For the text-containing cell, return its midpoint in [x, y] coordinate format. 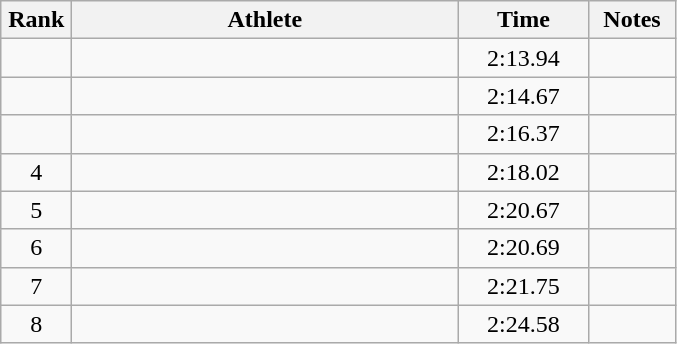
4 [36, 172]
2:20.69 [524, 248]
2:21.75 [524, 286]
2:13.94 [524, 58]
2:20.67 [524, 210]
Rank [36, 20]
7 [36, 286]
2:24.58 [524, 324]
2:14.67 [524, 96]
8 [36, 324]
Notes [632, 20]
6 [36, 248]
2:16.37 [524, 134]
Athlete [265, 20]
2:18.02 [524, 172]
Time [524, 20]
5 [36, 210]
